Provide the (X, Y) coordinate of the cell's center where the given text is located.  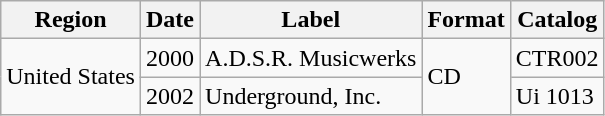
Underground, Inc. (311, 96)
2000 (170, 58)
Format (466, 20)
2002 (170, 96)
CD (466, 77)
Catalog (557, 20)
United States (71, 77)
A.D.S.R. Musicwerks (311, 58)
Ui 1013 (557, 96)
Label (311, 20)
Region (71, 20)
Date (170, 20)
CTR002 (557, 58)
